Detect which cell encompasses the target text, then output its [X, Y] center coordinate. 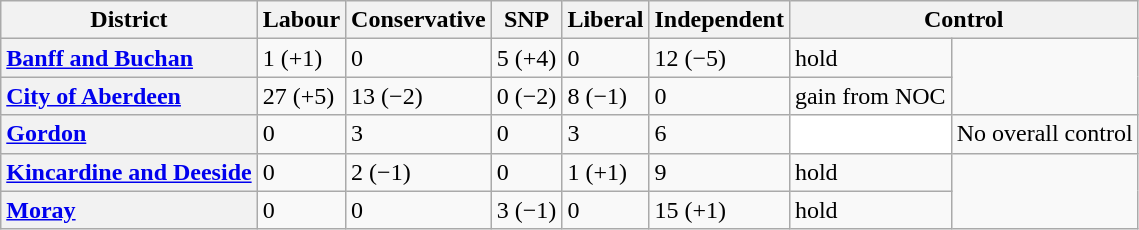
Gordon [129, 134]
Kincardine and Deeside [129, 172]
No overall control [1044, 134]
Liberal [606, 20]
12 (−5) [719, 58]
Conservative [419, 20]
6 [719, 134]
City of Aberdeen [129, 96]
Labour [301, 20]
2 (−1) [419, 172]
15 (+1) [719, 210]
gain from NOC [870, 96]
0 (−2) [526, 96]
Moray [129, 210]
Banff and Buchan [129, 58]
District [129, 20]
SNP [526, 20]
Independent [719, 20]
Control [964, 20]
3 (−1) [526, 210]
5 (+4) [526, 58]
9 [719, 172]
8 (−1) [606, 96]
13 (−2) [419, 96]
27 (+5) [301, 96]
